From the cell containing the given text, extract its center point as [X, Y] coordinate. 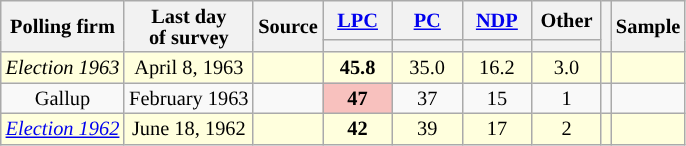
April 8, 1963 [188, 68]
37 [427, 98]
15 [497, 98]
NDP [497, 20]
1 [567, 98]
Source [288, 26]
June 18, 1962 [188, 128]
Sample [648, 26]
Polling firm [62, 26]
17 [497, 128]
Election 1962 [62, 128]
3.0 [567, 68]
LPC [358, 20]
Last day of survey [188, 26]
42 [358, 128]
Election 1963 [62, 68]
2 [567, 128]
Gallup [62, 98]
16.2 [497, 68]
39 [427, 128]
47 [358, 98]
PC [427, 20]
February 1963 [188, 98]
45.8 [358, 68]
Other [567, 20]
35.0 [427, 68]
